Pinpoint the cell where the given text exists, returning its (X, Y) midpoint coordinate. 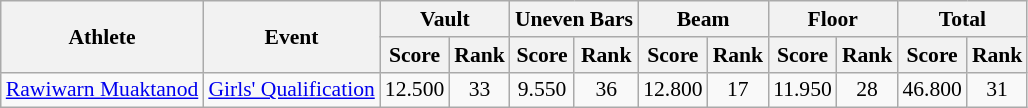
Total (962, 19)
Uneven Bars (574, 19)
36 (606, 90)
9.550 (542, 90)
12.800 (672, 90)
31 (998, 90)
Event (291, 36)
12.500 (414, 90)
Athlete (102, 36)
33 (480, 90)
Floor (832, 19)
11.950 (802, 90)
46.800 (932, 90)
Rawiwarn Muaktanod (102, 90)
Girls' Qualification (291, 90)
Vault (445, 19)
28 (868, 90)
17 (738, 90)
Beam (703, 19)
